Capture the cell that displays the provided text and extract its [X, Y] central coordinate. 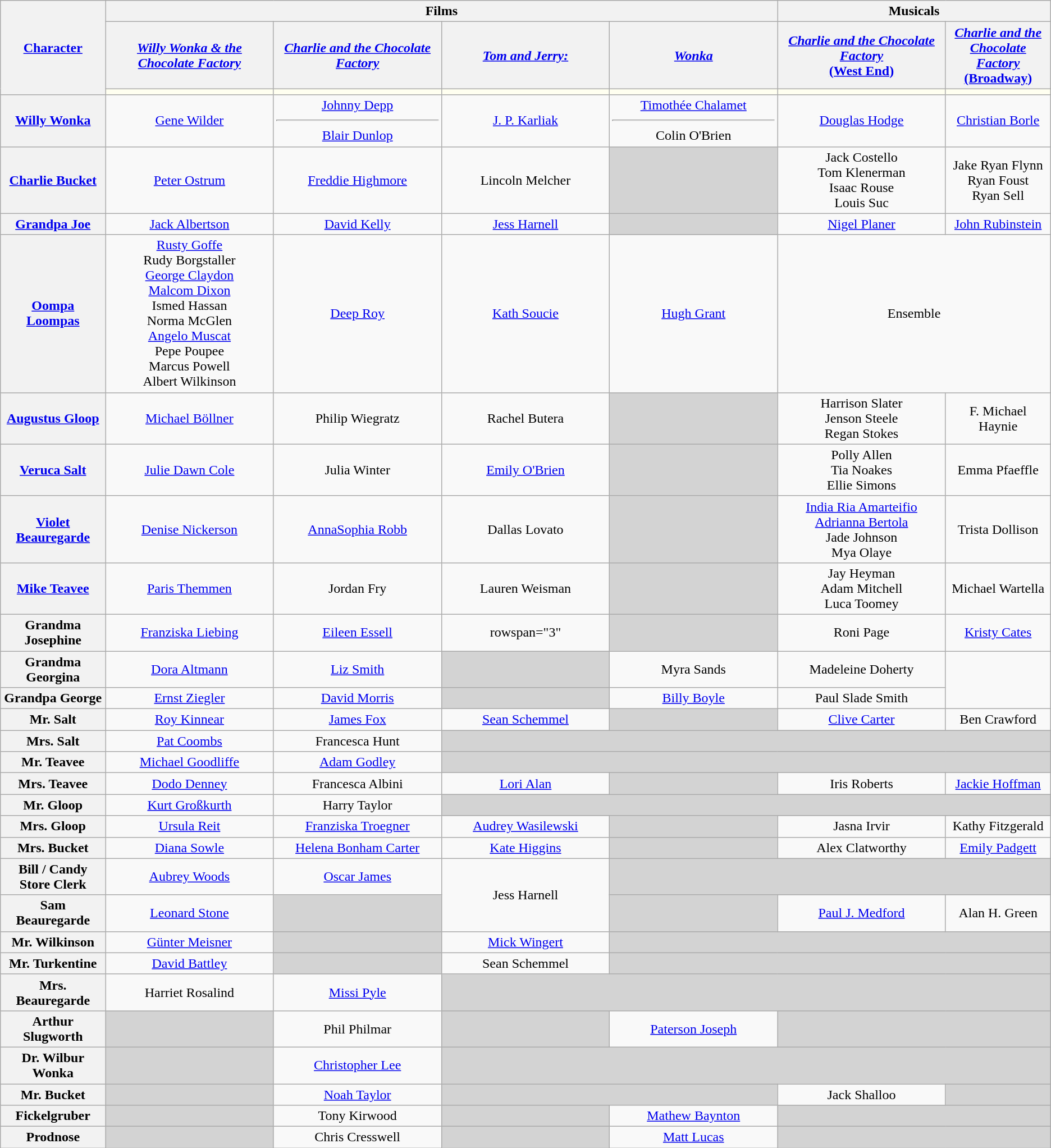
Mr. Turkentine [53, 963]
Harry Taylor [357, 805]
Douglas Hodge [861, 121]
Leonard Stone [190, 913]
Günter Meisner [190, 942]
James Fox [357, 720]
Mick Wingert [525, 942]
Wonka [694, 55]
Lauren Weisman [525, 588]
Fickelgruber [53, 1116]
Dr. Wilbur Wonka [53, 1065]
Dallas Lovato [525, 529]
Mr. Teavee [53, 762]
Mr. Gloop [53, 805]
India Ria AmarteifioAdrianna Bertola Jade JohnsonMya Olaye [861, 529]
Jordan Fry [357, 588]
Deep Roy [357, 313]
Audrey Wasilewski [525, 826]
Mrs. Beauregarde [53, 993]
Franziska Liebing [190, 632]
David Battley [190, 963]
Hugh Grant [694, 313]
Myra Sands [694, 669]
Gene Wilder [190, 121]
Christian Borle [998, 121]
Arthur Slugworth [53, 1028]
Violet Beauregarde [53, 529]
Jackie Hoffman [998, 784]
Helena Bonham Carter [357, 848]
Polly AllenTia NoakesEllie Simons [861, 470]
Eileen Essell [357, 632]
Lori Alan [525, 784]
Bill / Candy Store Clerk [53, 877]
Tony Kirwood [357, 1116]
Paris Themmen [190, 588]
Chris Cresswell [357, 1137]
Oompa Loompas [53, 313]
Paul J. Medford [861, 913]
Emily O'Brien [525, 470]
Julie Dawn Cole [190, 470]
Grandma Georgina [53, 669]
Michael Wartella [998, 588]
J. P. Karliak [525, 121]
Julia Winter [357, 470]
Timothée ChalametColin O'Brien [694, 121]
Musicals [914, 11]
Oscar James [357, 877]
Michael Böllner [190, 418]
Ben Crawford [998, 720]
Jasna Irvir [861, 826]
Grandpa Joe [53, 224]
Mr. Wilkinson [53, 942]
Michael Goodliffe [190, 762]
Nigel Planer [861, 224]
Mrs. Salt [53, 741]
Adam Godley [357, 762]
Jay HeymanAdam MitchellLuca Toomey [861, 588]
Missi Pyle [357, 993]
Emily Padgett [998, 848]
Pat Coombs [190, 741]
Mrs. Gloop [53, 826]
Jack Albertson [190, 224]
Ensemble [914, 313]
Kristy Cates [998, 632]
Iris Roberts [861, 784]
Films [441, 11]
Alex Clatworthy [861, 848]
Jake Ryan Flynn Ryan FoustRyan Sell [998, 180]
Liz Smith [357, 669]
Roni Page [861, 632]
Kath Soucie [525, 313]
Paterson Joseph [694, 1028]
Roy Kinnear [190, 720]
Charlie and the Chocolate Factory [357, 55]
Charlie and the Chocolate Factory(Broadway) [998, 55]
Emma Pfaeffle [998, 470]
Madeleine Doherty [861, 669]
Noah Taylor [357, 1094]
Mike Teavee [53, 588]
Rachel Butera [525, 418]
Charlie Bucket [53, 180]
Peter Ostrum [190, 180]
Character [53, 48]
F. Michael Haynie [998, 418]
David Morris [357, 698]
Harrison SlaterJenson SteeleRegan Stokes [861, 418]
Johnny DeppBlair Dunlop [357, 121]
Francesca Hunt [357, 741]
Mathew Baynton [694, 1116]
Mr. Salt [53, 720]
Sam Beauregarde [53, 913]
Philip Wiegratz [357, 418]
Ernst Ziegler [190, 698]
Rusty GoffeRudy BorgstallerGeorge ClaydonMalcom DixonIsmed HassanNorma McGlenAngelo MuscatPepe PoupeeMarcus PowellAlbert Wilkinson [190, 313]
Clive Carter [861, 720]
Trista Dollison [998, 529]
Grandpa George [53, 698]
Veruca Salt [53, 470]
Prodnose [53, 1137]
Ursula Reit [190, 826]
Charlie and the Chocolate Factory(West End) [861, 55]
Harriet Rosalind [190, 993]
Diana Sowle [190, 848]
rowspan="3" [525, 632]
Kathy Fitzgerald [998, 826]
Willy Wonka [53, 121]
Freddie Highmore [357, 180]
Augustus Gloop [53, 418]
Jack Shalloo [861, 1094]
Grandma Josephine [53, 632]
Billy Boyle [694, 698]
Phil Philmar [357, 1028]
Lincoln Melcher [525, 180]
Kurt Großkurth [190, 805]
John Rubinstein [998, 224]
Mrs. Bucket [53, 848]
Jack CostelloTom KlenermanIsaac RouseLouis Suc [861, 180]
Francesca Albini [357, 784]
Willy Wonka & the Chocolate Factory [190, 55]
Mrs. Teavee [53, 784]
Kate Higgins [525, 848]
David Kelly [357, 224]
Mr. Bucket [53, 1094]
Franziska Troegner [357, 826]
Dodo Denney [190, 784]
AnnaSophia Robb [357, 529]
Tom and Jerry: [525, 55]
Matt Lucas [694, 1137]
Denise Nickerson [190, 529]
Alan H. Green [998, 913]
Christopher Lee [357, 1065]
Paul Slade Smith [861, 698]
Dora Altmann [190, 669]
Aubrey Woods [190, 877]
